Scan for the cell matching the given text and deliver its [X, Y] coordinate at center. 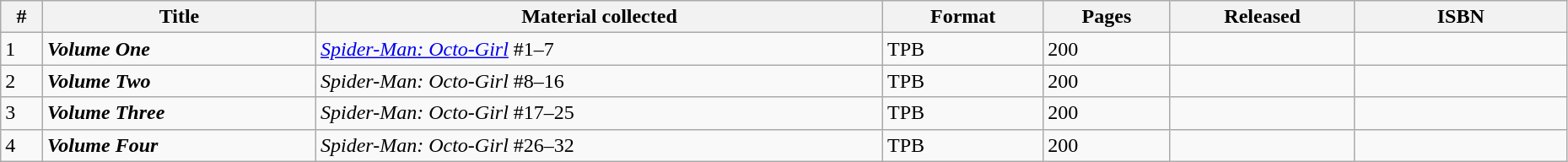
Released [1262, 17]
3 [22, 113]
Volume One [179, 49]
Spider-Man: Octo-Girl #1–7 [599, 49]
Volume Four [179, 145]
Title [179, 17]
# [22, 17]
Spider-Man: Octo-Girl #17–25 [599, 113]
Pages [1107, 17]
Volume Three [179, 113]
4 [22, 145]
2 [22, 81]
Format [962, 17]
Spider-Man: Octo-Girl #26–32 [599, 145]
Spider-Man: Octo-Girl #8–16 [599, 81]
1 [22, 49]
Volume Two [179, 81]
ISBN [1461, 17]
Material collected [599, 17]
